For the text-containing cell, return its midpoint in [X, Y] coordinate format. 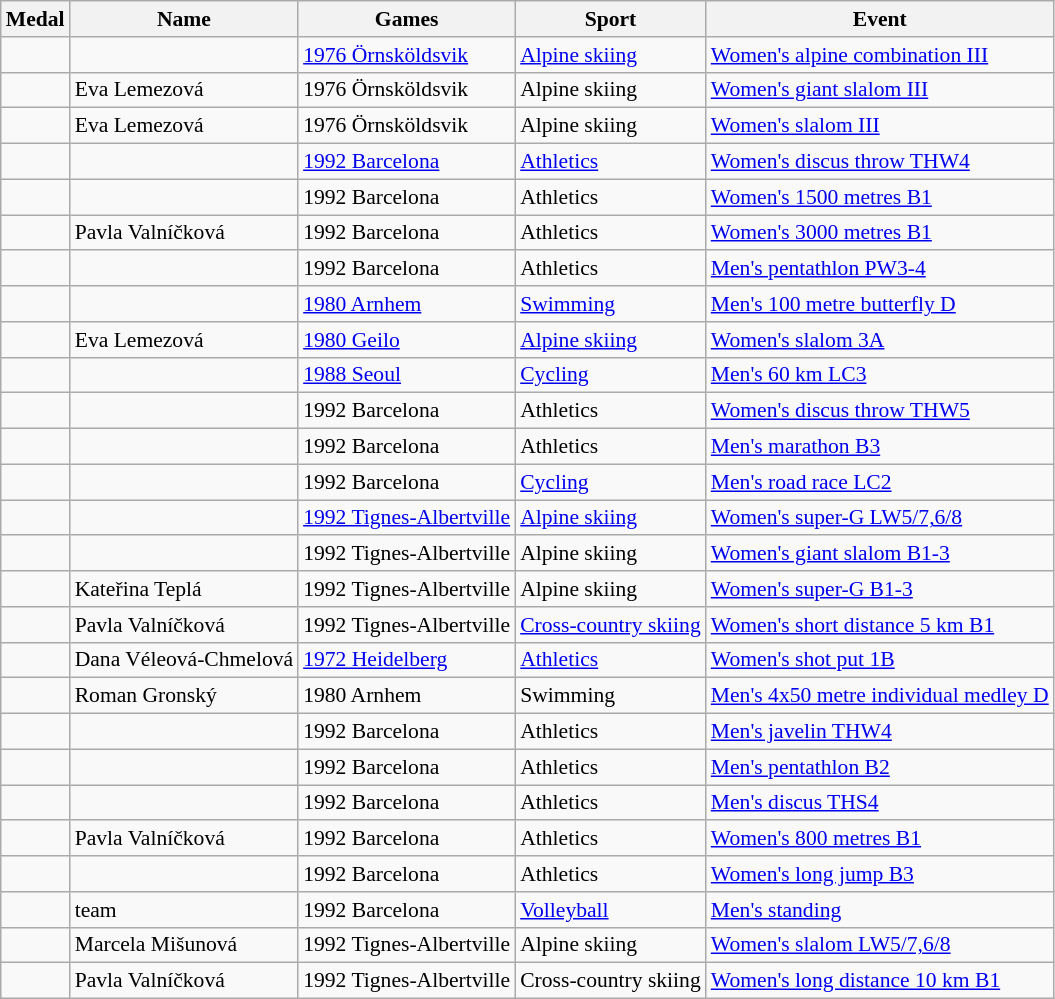
Medal [36, 19]
Men's 100 metre butterfly D [880, 304]
Event [880, 19]
Women's short distance 5 km B1 [880, 625]
Women's discus throw THW5 [880, 411]
Volleyball [610, 910]
Men's javelin THW4 [880, 732]
Women's slalom LW5/7,6/8 [880, 945]
1988 Seoul [406, 375]
Men's discus THS4 [880, 803]
Women's long jump B3 [880, 874]
Women's shot put 1B [880, 660]
Women's 3000 metres B1 [880, 233]
Men's pentathlon B2 [880, 767]
Kateřina Teplá [184, 589]
Men's standing [880, 910]
Women's slalom 3A [880, 340]
Women's super-G LW5/7,6/8 [880, 518]
Men's 60 km LC3 [880, 375]
Women's long distance 10 km B1 [880, 981]
Women's giant slalom B1-3 [880, 554]
Women's 1500 metres B1 [880, 197]
Men's pentathlon PW3-4 [880, 269]
team [184, 910]
Women's giant slalom III [880, 90]
Sport [610, 19]
Women's alpine combination III [880, 55]
Women's slalom III [880, 126]
Men's marathon B3 [880, 447]
Name [184, 19]
1980 Geilo [406, 340]
Games [406, 19]
Roman Gronský [184, 696]
Women's super-G B1-3 [880, 589]
1972 Heidelberg [406, 660]
Marcela Mišunová [184, 945]
Dana Véleová-Chmelová [184, 660]
Women's 800 metres B1 [880, 839]
Women's discus throw THW4 [880, 162]
Men's 4x50 metre individual medley D [880, 696]
Men's road race LC2 [880, 482]
